Locate the cell with the specified text and output its (X, Y) center coordinate. 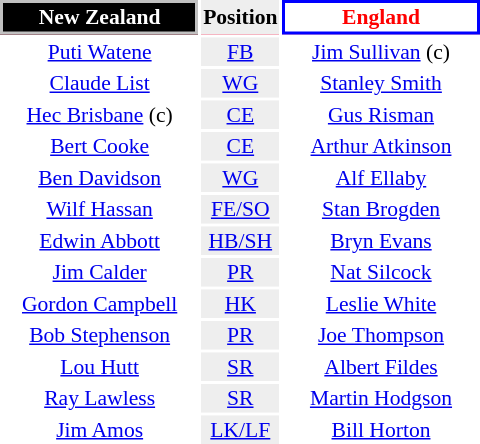
Jim Amos (100, 430)
Martin Hodgson (381, 398)
Claude List (100, 83)
Lou Hutt (100, 366)
Stanley Smith (381, 83)
Jim Calder (100, 272)
Stan Brogden (381, 209)
Puti Watene (100, 52)
Nat Silcock (381, 272)
Gordon Campbell (100, 304)
Gus Risman (381, 114)
Position (240, 17)
New Zealand (100, 17)
HB/SH (240, 240)
Alf Ellaby (381, 178)
Hec Brisbane (c) (100, 114)
FE/SO (240, 209)
Bob Stephenson (100, 335)
Albert Fildes (381, 366)
Wilf Hassan (100, 209)
England (381, 17)
Joe Thompson (381, 335)
Edwin Abbott (100, 240)
Ray Lawless (100, 398)
Bert Cooke (100, 146)
Ben Davidson (100, 178)
Leslie White (381, 304)
FB (240, 52)
HK (240, 304)
LK/LF (240, 430)
Bryn Evans (381, 240)
Arthur Atkinson (381, 146)
Jim Sullivan (c) (381, 52)
Bill Horton (381, 430)
